Provide the (X, Y) coordinate of the cell's center where the given text is located.  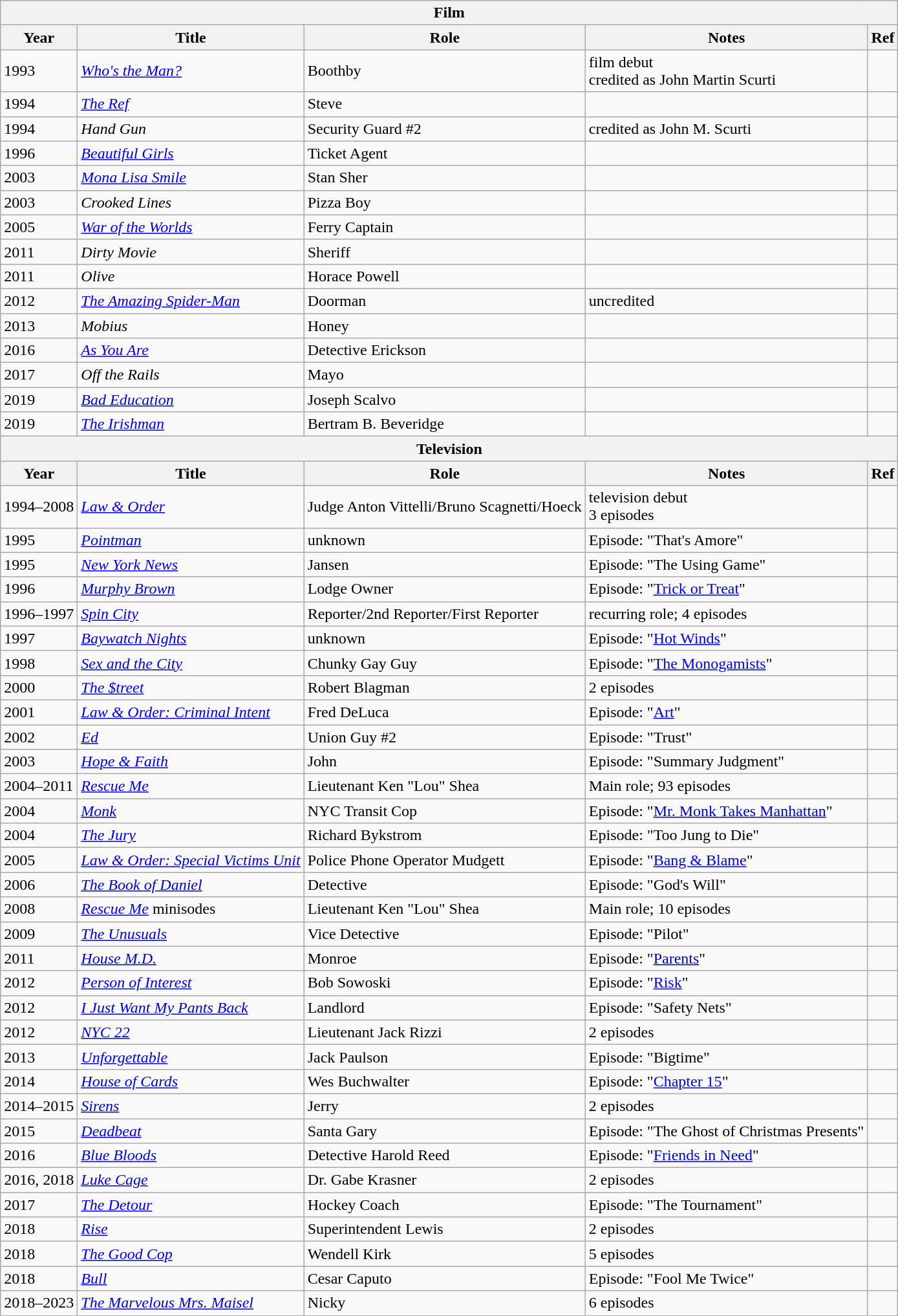
Episode: "That's Amore" (727, 540)
Ferry Captain (445, 227)
The Amazing Spider-Man (191, 301)
Episode: "Safety Nets" (727, 1008)
Lieutenant Jack Rizzi (445, 1032)
Monroe (445, 958)
Cesar Caputo (445, 1278)
2014 (39, 1081)
1997 (39, 638)
Hand Gun (191, 129)
Pointman (191, 540)
Episode: "The Using Game" (727, 565)
Detective Erickson (445, 351)
Stan Sher (445, 178)
Jerry (445, 1106)
2008 (39, 909)
Olive (191, 276)
2001 (39, 712)
2014–2015 (39, 1106)
Spin City (191, 614)
Episode: "The Tournament" (727, 1205)
Mayo (445, 375)
Episode: "Mr. Monk Takes Manhattan" (727, 811)
Person of Interest (191, 983)
Episode: "Parents" (727, 958)
2002 (39, 737)
The Ref (191, 104)
I Just Want My Pants Back (191, 1008)
The Detour (191, 1205)
Fred DeLuca (445, 712)
The Unusuals (191, 934)
Episode: "Trust" (727, 737)
Pizza Boy (445, 202)
Honey (445, 325)
Sex and the City (191, 663)
Steve (445, 104)
2009 (39, 934)
Baywatch Nights (191, 638)
Security Guard #2 (445, 129)
Vice Detective (445, 934)
Boothby (445, 71)
Reporter/2nd Reporter/First Reporter (445, 614)
The Jury (191, 836)
Ticket Agent (445, 153)
The $treet (191, 687)
Detective Harold Reed (445, 1156)
Bad Education (191, 400)
television debut3 episodes (727, 507)
Off the Rails (191, 375)
Episode: "The Ghost of Christmas Presents" (727, 1131)
Dr. Gabe Krasner (445, 1180)
1996–1997 (39, 614)
Sheriff (445, 252)
Monk (191, 811)
Main role; 93 episodes (727, 786)
House of Cards (191, 1081)
Episode: "Summary Judgment" (727, 762)
Lodge Owner (445, 589)
Episode: "Too Jung to Die" (727, 836)
5 episodes (727, 1254)
Episode: "Bang & Blame" (727, 860)
1993 (39, 71)
Police Phone Operator Mudgett (445, 860)
2016, 2018 (39, 1180)
Joseph Scalvo (445, 400)
NYC 22 (191, 1032)
Superintendent Lewis (445, 1229)
film debutcredited as John Martin Scurti (727, 71)
Bertram B. Beveridge (445, 424)
Crooked Lines (191, 202)
1994–2008 (39, 507)
NYC Transit Cop (445, 811)
6 episodes (727, 1303)
Blue Bloods (191, 1156)
1998 (39, 663)
Detective (445, 885)
Mobius (191, 325)
Wendell Kirk (445, 1254)
The Good Cop (191, 1254)
Who's the Man? (191, 71)
uncredited (727, 301)
Richard Bykstrom (445, 836)
credited as John M. Scurti (727, 129)
Episode: "Bigtime" (727, 1057)
Jansen (445, 565)
The Irishman (191, 424)
Episode: "God's Will" (727, 885)
Santa Gary (445, 1131)
Bob Sowoski (445, 983)
Rescue Me minisodes (191, 909)
Murphy Brown (191, 589)
Doorman (445, 301)
Unforgettable (191, 1057)
Episode: "Art" (727, 712)
Judge Anton Vittelli/Bruno Scagnetti/Hoeck (445, 507)
Luke Cage (191, 1180)
Episode: "Pilot" (727, 934)
Television (449, 449)
War of the Worlds (191, 227)
Sirens (191, 1106)
Bull (191, 1278)
2018–2023 (39, 1303)
Hockey Coach (445, 1205)
Law & Order: Criminal Intent (191, 712)
The Marvelous Mrs. Maisel (191, 1303)
Horace Powell (445, 276)
Law & Order: Special Victims Unit (191, 860)
Deadbeat (191, 1131)
Landlord (445, 1008)
Episode: "Fool Me Twice" (727, 1278)
Ed (191, 737)
Film (449, 13)
Union Guy #2 (445, 737)
Episode: "Risk" (727, 983)
2000 (39, 687)
Mona Lisa Smile (191, 178)
2004–2011 (39, 786)
Rise (191, 1229)
Main role; 10 episodes (727, 909)
Rescue Me (191, 786)
Beautiful Girls (191, 153)
recurring role; 4 episodes (727, 614)
Episode: "Friends in Need" (727, 1156)
2006 (39, 885)
Chunky Gay Guy (445, 663)
Episode: "Chapter 15" (727, 1081)
Jack Paulson (445, 1057)
Robert Blagman (445, 687)
Wes Buchwalter (445, 1081)
Nicky (445, 1303)
Episode: "The Monogamists" (727, 663)
As You Are (191, 351)
Episode: "Trick or Treat" (727, 589)
Law & Order (191, 507)
New York News (191, 565)
John (445, 762)
The Book of Daniel (191, 885)
Dirty Movie (191, 252)
Episode: "Hot Winds" (727, 638)
2015 (39, 1131)
Hope & Faith (191, 762)
House M.D. (191, 958)
